Return the [X, Y] coordinate for the center point of the cell that contains the specified text.  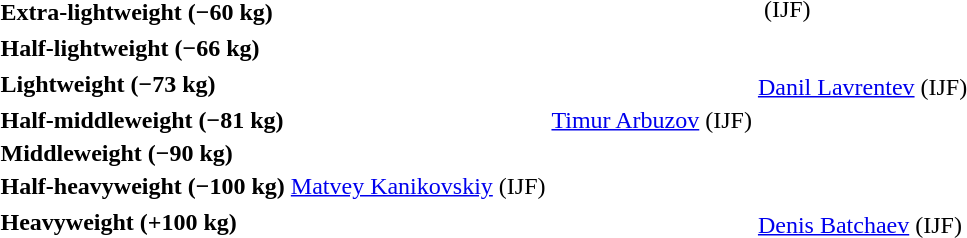
Matvey Kanikovskiy (IJF) [418, 186]
Timur Arbuzov (IJF) [652, 120]
